Identify which cell holds the provided text, then report its (X, Y) central coordinate. 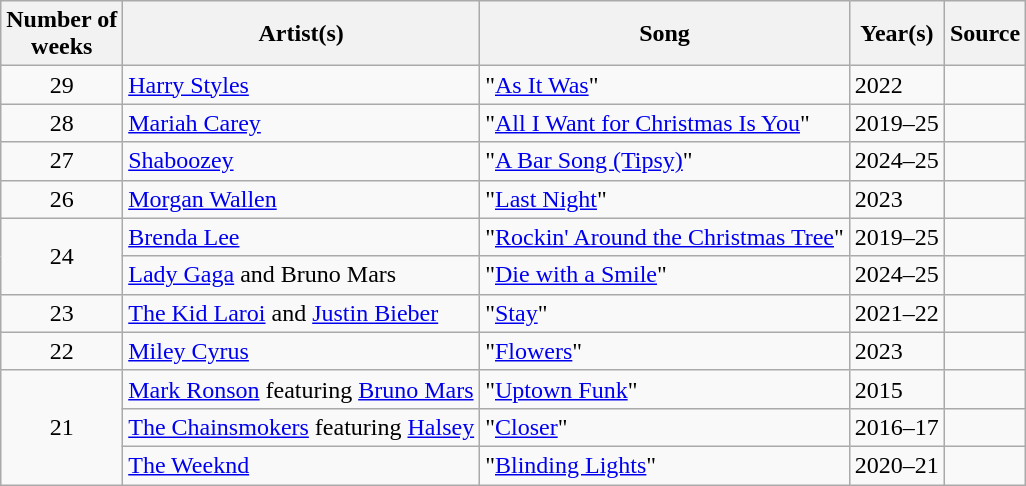
Year(s) (896, 34)
2020–21 (896, 465)
"Stay" (665, 313)
26 (62, 199)
Brenda Lee (302, 237)
The Kid Laroi and Justin Bieber (302, 313)
23 (62, 313)
29 (62, 85)
24 (62, 256)
2015 (896, 389)
Lady Gaga and Bruno Mars (302, 275)
"Flowers" (665, 351)
The Weeknd (302, 465)
2022 (896, 85)
Source (984, 34)
The Chainsmokers featuring Halsey (302, 427)
"Rockin' Around the Christmas Tree" (665, 237)
Miley Cyrus (302, 351)
"All I Want for Christmas Is You" (665, 123)
"Closer" (665, 427)
Song (665, 34)
2016–17 (896, 427)
Number of weeks (62, 34)
Mark Ronson featuring Bruno Mars (302, 389)
"Last Night" (665, 199)
2021–22 (896, 313)
"A Bar Song (Tipsy)" (665, 161)
Artist(s) (302, 34)
28 (62, 123)
Shaboozey (302, 161)
Harry Styles (302, 85)
21 (62, 427)
"Blinding Lights" (665, 465)
"Uptown Funk" (665, 389)
"Die with a Smile" (665, 275)
"As It Was" (665, 85)
Mariah Carey (302, 123)
Morgan Wallen (302, 199)
27 (62, 161)
22 (62, 351)
